Identify which cell holds the provided text, then report its (X, Y) central coordinate. 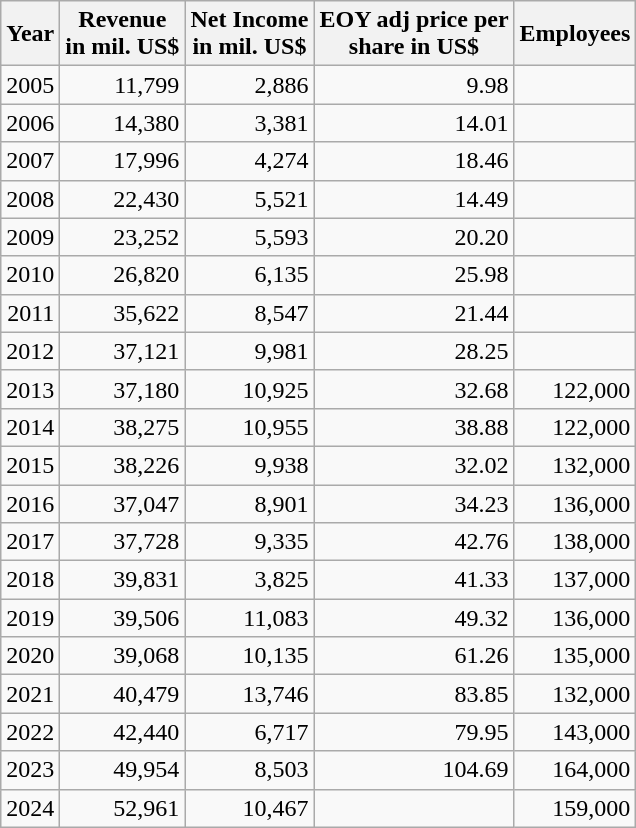
2012 (30, 351)
37,121 (122, 351)
8,901 (250, 503)
4,274 (250, 161)
20.20 (414, 237)
9.98 (414, 85)
83.85 (414, 694)
39,506 (122, 618)
2023 (30, 770)
21.44 (414, 313)
13,746 (250, 694)
143,000 (575, 732)
11,083 (250, 618)
2011 (30, 313)
10,135 (250, 656)
5,521 (250, 199)
EOY adj price pershare in US$ (414, 34)
10,467 (250, 808)
2009 (30, 237)
38,275 (122, 427)
22,430 (122, 199)
2013 (30, 389)
2016 (30, 503)
2014 (30, 427)
10,955 (250, 427)
2010 (30, 275)
Revenuein mil. US$ (122, 34)
3,825 (250, 580)
61.26 (414, 656)
38.88 (414, 427)
2024 (30, 808)
26,820 (122, 275)
2015 (30, 465)
37,047 (122, 503)
8,503 (250, 770)
Year (30, 34)
2006 (30, 123)
49,954 (122, 770)
2007 (30, 161)
49.32 (414, 618)
9,335 (250, 542)
38,226 (122, 465)
37,728 (122, 542)
11,799 (122, 85)
34.23 (414, 503)
10,925 (250, 389)
2005 (30, 85)
6,717 (250, 732)
2021 (30, 694)
135,000 (575, 656)
9,938 (250, 465)
32.68 (414, 389)
Employees (575, 34)
Net Incomein mil. US$ (250, 34)
138,000 (575, 542)
2008 (30, 199)
2018 (30, 580)
164,000 (575, 770)
5,593 (250, 237)
14,380 (122, 123)
40,479 (122, 694)
35,622 (122, 313)
9,981 (250, 351)
159,000 (575, 808)
37,180 (122, 389)
52,961 (122, 808)
2020 (30, 656)
25.98 (414, 275)
14.49 (414, 199)
42,440 (122, 732)
42.76 (414, 542)
3,381 (250, 123)
28.25 (414, 351)
41.33 (414, 580)
8,547 (250, 313)
104.69 (414, 770)
14.01 (414, 123)
2,886 (250, 85)
39,068 (122, 656)
18.46 (414, 161)
23,252 (122, 237)
2017 (30, 542)
79.95 (414, 732)
2022 (30, 732)
32.02 (414, 465)
2019 (30, 618)
137,000 (575, 580)
17,996 (122, 161)
39,831 (122, 580)
6,135 (250, 275)
